Pinpoint the cell where the given text exists, returning its (x, y) midpoint coordinate. 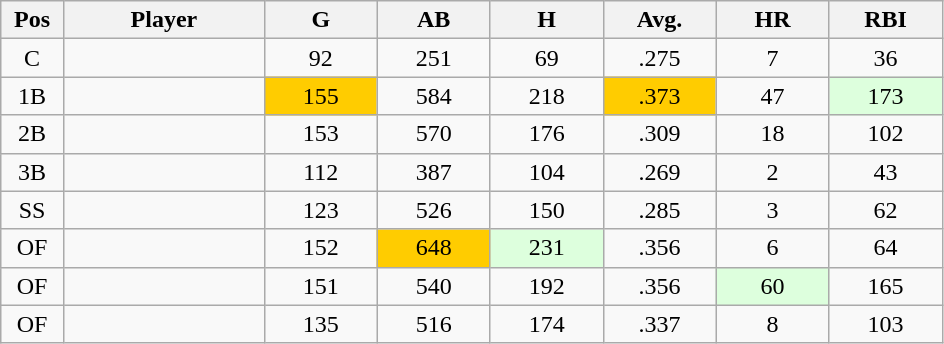
153 (320, 134)
.309 (660, 134)
Player (164, 20)
.373 (660, 96)
648 (434, 248)
165 (886, 286)
69 (546, 58)
176 (546, 134)
.269 (660, 172)
92 (320, 58)
C (32, 58)
155 (320, 96)
.285 (660, 210)
102 (886, 134)
60 (772, 286)
G (320, 20)
150 (546, 210)
RBI (886, 20)
64 (886, 248)
251 (434, 58)
H (546, 20)
218 (546, 96)
AB (434, 20)
18 (772, 134)
174 (546, 324)
2 (772, 172)
SS (32, 210)
6 (772, 248)
104 (546, 172)
526 (434, 210)
103 (886, 324)
43 (886, 172)
516 (434, 324)
47 (772, 96)
36 (886, 58)
151 (320, 286)
135 (320, 324)
231 (546, 248)
387 (434, 172)
Avg. (660, 20)
8 (772, 324)
112 (320, 172)
123 (320, 210)
7 (772, 58)
1B (32, 96)
Pos (32, 20)
173 (886, 96)
570 (434, 134)
3 (772, 210)
584 (434, 96)
HR (772, 20)
3B (32, 172)
2B (32, 134)
.275 (660, 58)
.337 (660, 324)
540 (434, 286)
152 (320, 248)
192 (546, 286)
62 (886, 210)
